From the cell containing the given text, extract its center point as (x, y) coordinate. 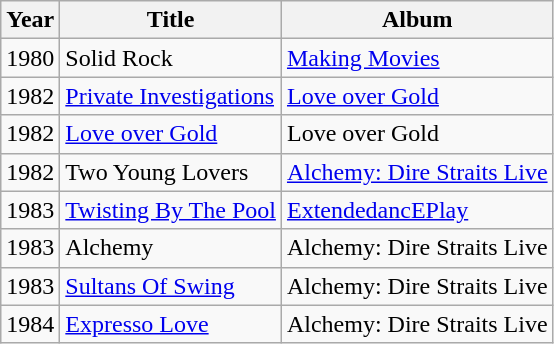
Two Young Lovers (171, 172)
Album (417, 20)
1984 (30, 324)
1980 (30, 58)
Private Investigations (171, 96)
Solid Rock (171, 58)
Expresso Love (171, 324)
Alchemy (171, 248)
Title (171, 20)
Sultans Of Swing (171, 286)
Twisting By The Pool (171, 210)
ExtendedancEPlay (417, 210)
Making Movies (417, 58)
Year (30, 20)
